Provide the [X, Y] coordinate of the cell's center where the given text is located.  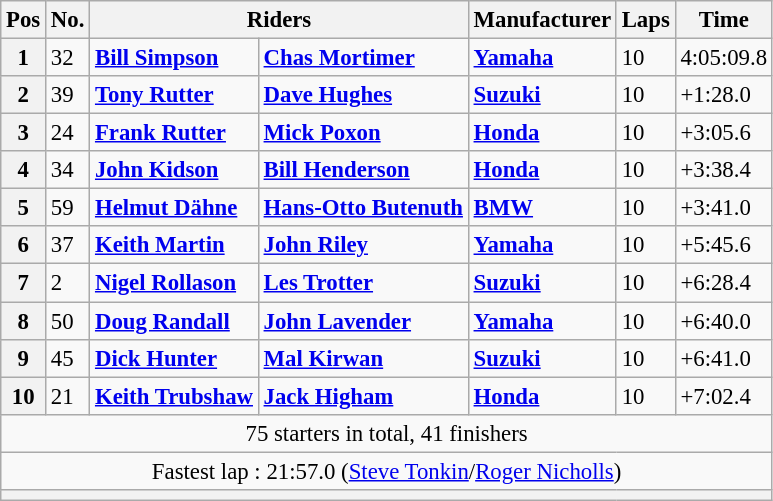
Jack Higham [363, 396]
3 [24, 133]
Chas Mortimer [363, 58]
+5:45.6 [724, 245]
7 [24, 283]
+6:28.4 [724, 283]
John Riley [363, 245]
No. [68, 20]
Mick Poxon [363, 133]
37 [68, 245]
Dave Hughes [363, 95]
Les Trotter [363, 283]
50 [68, 321]
+6:41.0 [724, 358]
4:05:09.8 [724, 58]
5 [24, 208]
Laps [646, 20]
Bill Henderson [363, 170]
Tony Rutter [174, 95]
+6:40.0 [724, 321]
39 [68, 95]
4 [24, 170]
+1:28.0 [724, 95]
+3:38.4 [724, 170]
75 starters in total, 41 finishers [387, 433]
John Lavender [363, 321]
BMW [542, 208]
Keith Martin [174, 245]
59 [68, 208]
8 [24, 321]
9 [24, 358]
Fastest lap : 21:57.0 (Steve Tonkin/Roger Nicholls) [387, 471]
Frank Rutter [174, 133]
Hans-Otto Butenuth [363, 208]
24 [68, 133]
Mal Kirwan [363, 358]
+7:02.4 [724, 396]
34 [68, 170]
Dick Hunter [174, 358]
21 [68, 396]
+3:05.6 [724, 133]
Helmut Dähne [174, 208]
+3:41.0 [724, 208]
6 [24, 245]
John Kidson [174, 170]
32 [68, 58]
Doug Randall [174, 321]
45 [68, 358]
Pos [24, 20]
Keith Trubshaw [174, 396]
Time [724, 20]
Manufacturer [542, 20]
1 [24, 58]
Nigel Rollason [174, 283]
Riders [280, 20]
Bill Simpson [174, 58]
